Identify which cell holds the provided text, then report its [X, Y] central coordinate. 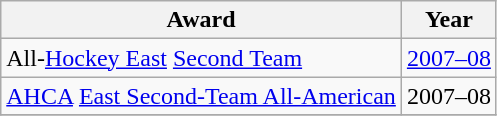
AHCA East Second-Team All-American [202, 96]
All-Hockey East Second Team [202, 58]
Award [202, 20]
Year [448, 20]
